Provide the [x, y] coordinate of the cell's center where the given text is located.  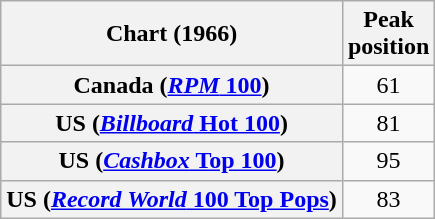
81 [388, 123]
US (Cashbox Top 100) [172, 161]
Chart (1966) [172, 34]
61 [388, 85]
83 [388, 199]
Canada (RPM 100) [172, 85]
US (Billboard Hot 100) [172, 123]
95 [388, 161]
US (Record World 100 Top Pops) [172, 199]
Peakposition [388, 34]
